Scan for the cell matching the given text and deliver its (X, Y) coordinate at center. 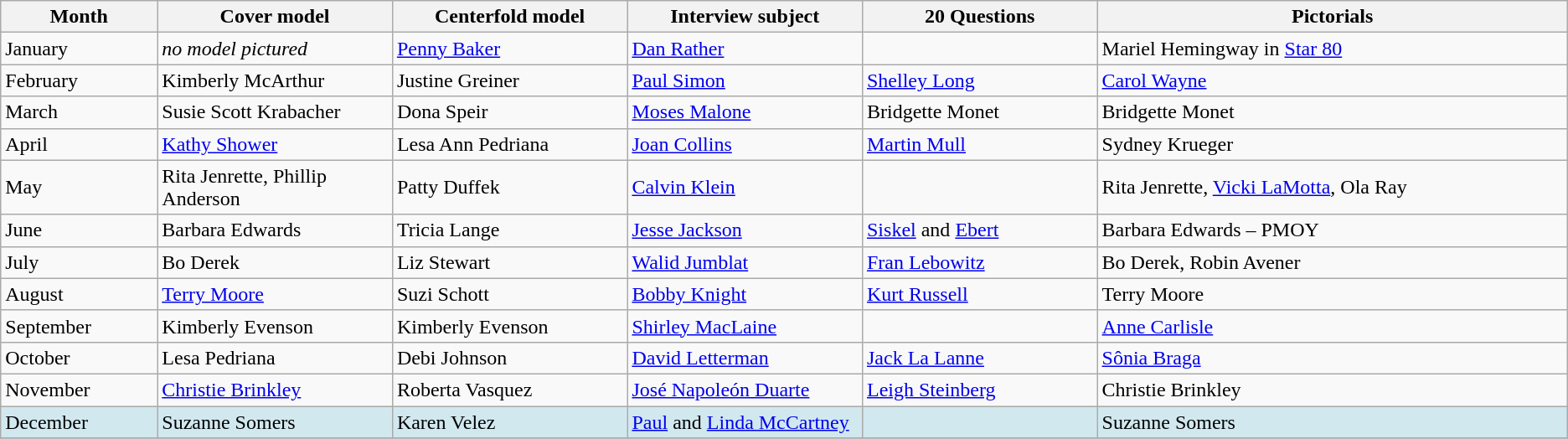
Bobby Knight (745, 294)
Walid Jumblat (745, 262)
Pictorials (1332, 17)
Fran Lebowitz (980, 262)
Cover model (275, 17)
no model pictured (275, 49)
August (79, 294)
September (79, 326)
Barbara Edwards (275, 230)
Rita Jenrette, Vicki LaMotta, Ola Ray (1332, 188)
June (79, 230)
Sydney Krueger (1332, 144)
Joan Collins (745, 144)
Patty Duffek (509, 188)
José Napoleón Duarte (745, 390)
Rita Jenrette, Phillip Anderson (275, 188)
Month (79, 17)
Dona Speir (509, 112)
December (79, 421)
Jack La Lanne (980, 358)
November (79, 390)
Justine Greiner (509, 80)
Carol Wayne (1332, 80)
Roberta Vasquez (509, 390)
Paul Simon (745, 80)
April (79, 144)
Sônia Braga (1332, 358)
March (79, 112)
Interview subject (745, 17)
Barbara Edwards – PMOY (1332, 230)
Penny Baker (509, 49)
January (79, 49)
Siskel and Ebert (980, 230)
October (79, 358)
Centerfold model (509, 17)
Calvin Klein (745, 188)
Kimberly McArthur (275, 80)
Bo Derek, Robin Avener (1332, 262)
Anne Carlisle (1332, 326)
Bo Derek (275, 262)
Shirley MacLaine (745, 326)
May (79, 188)
Paul and Linda McCartney (745, 421)
Lesa Pedriana (275, 358)
David Letterman (745, 358)
July (79, 262)
Leigh Steinberg (980, 390)
Shelley Long (980, 80)
Karen Velez (509, 421)
February (79, 80)
Mariel Hemingway in Star 80 (1332, 49)
Debi Johnson (509, 358)
Kurt Russell (980, 294)
Dan Rather (745, 49)
20 Questions (980, 17)
Suzi Schott (509, 294)
Susie Scott Krabacher (275, 112)
Lesa Ann Pedriana (509, 144)
Moses Malone (745, 112)
Martin Mull (980, 144)
Kathy Shower (275, 144)
Tricia Lange (509, 230)
Jesse Jackson (745, 230)
Liz Stewart (509, 262)
